Find where the given text appears and provide that cell's center as (X, Y) coordinate. 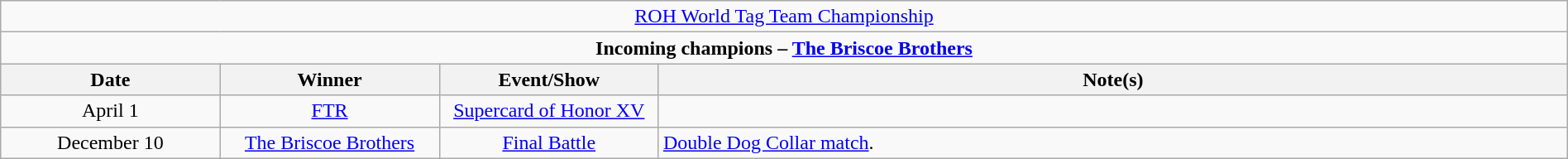
The Briscoe Brothers (329, 142)
Note(s) (1113, 79)
Final Battle (549, 142)
ROH World Tag Team Championship (784, 17)
Event/Show (549, 79)
December 10 (111, 142)
April 1 (111, 111)
FTR (329, 111)
Date (111, 79)
Winner (329, 79)
Incoming champions – The Briscoe Brothers (784, 48)
Double Dog Collar match. (1113, 142)
Supercard of Honor XV (549, 111)
